Capture the cell that displays the provided text and extract its [X, Y] central coordinate. 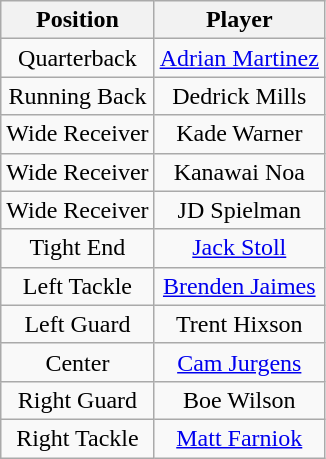
Trent Hixson [239, 324]
Cam Jurgens [239, 362]
Adrian Martinez [239, 58]
Right Guard [78, 400]
Dedrick Mills [239, 96]
Jack Stoll [239, 248]
Boe Wilson [239, 400]
Center [78, 362]
JD Spielman [239, 210]
Tight End [78, 248]
Matt Farniok [239, 438]
Player [239, 20]
Left Tackle [78, 286]
Running Back [78, 96]
Kade Warner [239, 134]
Position [78, 20]
Quarterback [78, 58]
Right Tackle [78, 438]
Kanawai Noa [239, 172]
Left Guard [78, 324]
Brenden Jaimes [239, 286]
